Locate the cell with the specified text and output its (X, Y) center coordinate. 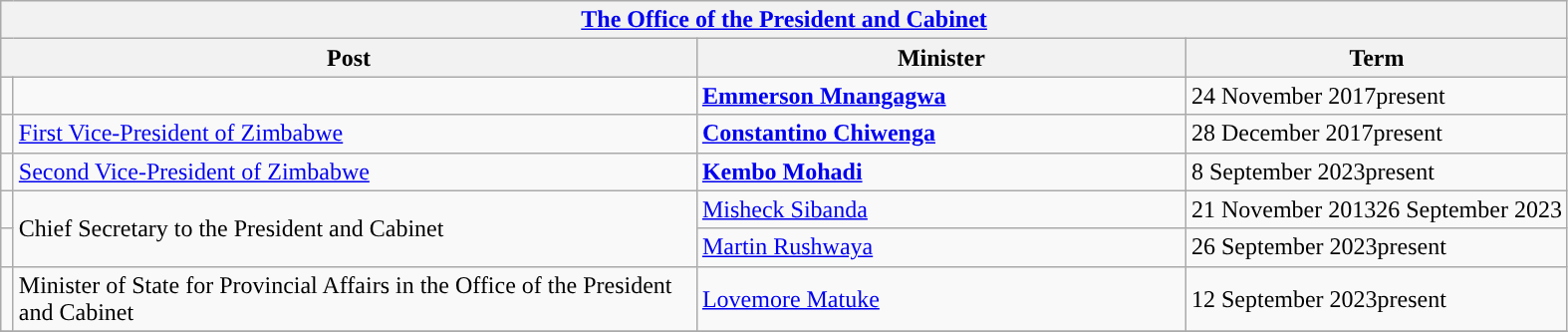
24 November 2017present (1377, 96)
Misheck Sibanda (940, 209)
8 September 2023present (1377, 171)
Post (349, 58)
Minister of State for Provincial Affairs in the Office of the President and Cabinet (355, 299)
Second Vice-President of Zimbabwe (355, 171)
The Office of the President and Cabinet (785, 20)
Martin Rushwaya (940, 247)
21 November 201326 September 2023 (1377, 209)
Kembo Mohadi (940, 171)
28 December 2017present (1377, 134)
Emmerson Mnangagwa (940, 96)
12 September 2023present (1377, 299)
Term (1377, 58)
Chief Secretary to the President and Cabinet (355, 228)
Lovemore Matuke (940, 299)
26 September 2023present (1377, 247)
Minister (940, 58)
Constantino Chiwenga (940, 134)
First Vice-President of Zimbabwe (355, 134)
